Output the [X, Y] coordinate of the center of the cell containing the given text.  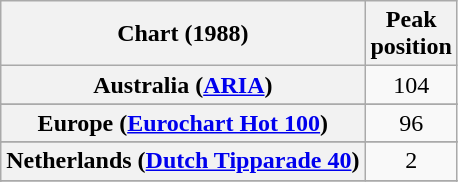
Australia (ARIA) [183, 85]
Peakposition [411, 34]
Chart (1988) [183, 34]
96 [411, 123]
Europe (Eurochart Hot 100) [183, 123]
Netherlands (Dutch Tipparade 40) [183, 161]
104 [411, 85]
2 [411, 161]
